Find where the given text appears and provide that cell's center as (x, y) coordinate. 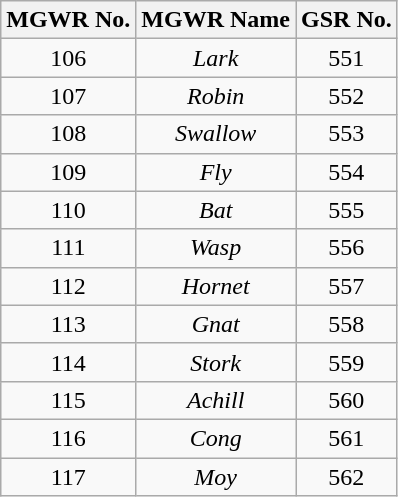
Bat (216, 210)
116 (68, 438)
Lark (216, 58)
559 (347, 362)
551 (347, 58)
106 (68, 58)
557 (347, 286)
Hornet (216, 286)
Robin (216, 96)
Swallow (216, 134)
554 (347, 172)
560 (347, 400)
MGWR No. (68, 20)
111 (68, 248)
Achill (216, 400)
Fly (216, 172)
555 (347, 210)
110 (68, 210)
114 (68, 362)
Stork (216, 362)
113 (68, 324)
109 (68, 172)
552 (347, 96)
553 (347, 134)
Moy (216, 477)
117 (68, 477)
Cong (216, 438)
561 (347, 438)
558 (347, 324)
112 (68, 286)
GSR No. (347, 20)
108 (68, 134)
Wasp (216, 248)
Gnat (216, 324)
MGWR Name (216, 20)
107 (68, 96)
556 (347, 248)
562 (347, 477)
115 (68, 400)
